Capture the cell that displays the provided text and extract its [x, y] central coordinate. 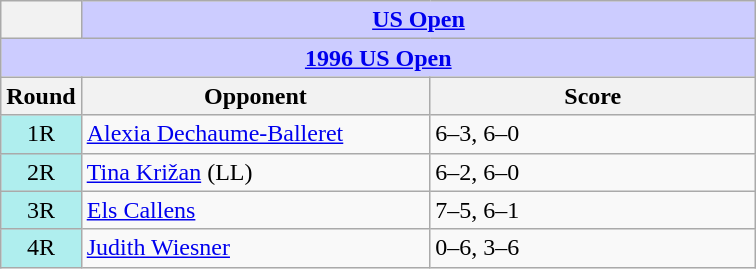
Judith Wiesner [256, 248]
Round [41, 96]
0–6, 3–6 [593, 248]
7–5, 6–1 [593, 210]
4R [41, 248]
3R [41, 210]
Els Callens [256, 210]
6–3, 6–0 [593, 134]
US Open [418, 20]
1R [41, 134]
1996 US Open [378, 58]
2R [41, 172]
Alexia Dechaume-Balleret [256, 134]
Opponent [256, 96]
6–2, 6–0 [593, 172]
Tina Križan (LL) [256, 172]
Score [593, 96]
